Pinpoint the cell where the given text exists, returning its (x, y) midpoint coordinate. 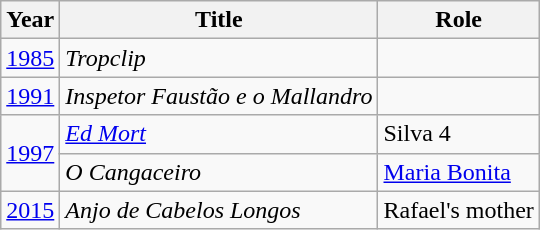
Tropclip (219, 58)
Maria Bonita (458, 172)
Ed Mort (219, 134)
1997 (30, 153)
1985 (30, 58)
Role (458, 20)
Rafael's mother (458, 210)
O Cangaceiro (219, 172)
Title (219, 20)
1991 (30, 96)
Anjo de Cabelos Longos (219, 210)
Inspetor Faustão e o Mallandro (219, 96)
Year (30, 20)
Silva 4 (458, 134)
2015 (30, 210)
